Provide the [X, Y] coordinate of the cell's center where the given text is located.  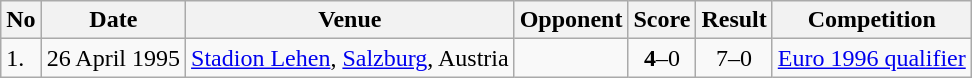
7–0 [734, 58]
1. [21, 58]
26 April 1995 [113, 58]
4–0 [662, 58]
Competition [872, 20]
Opponent [571, 20]
Date [113, 20]
Venue [350, 20]
Result [734, 20]
Euro 1996 qualifier [872, 58]
Stadion Lehen, Salzburg, Austria [350, 58]
Score [662, 20]
No [21, 20]
